Determine the (x, y) coordinate at the center of the cell enclosing the given text.  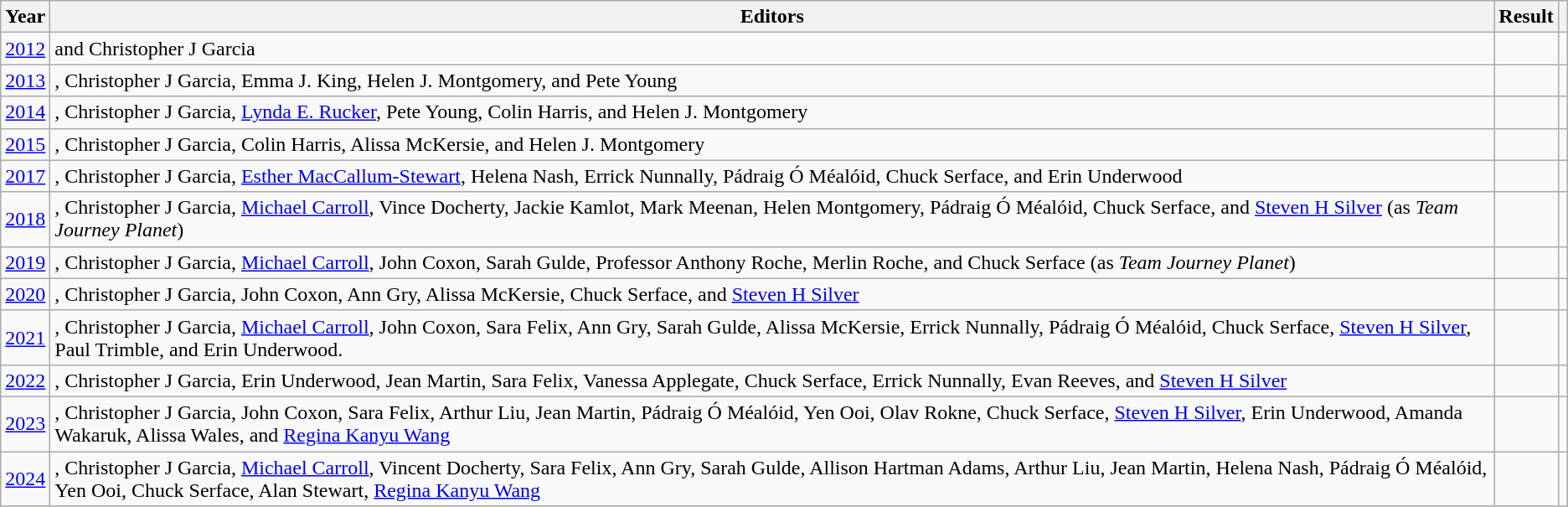
2024 (25, 478)
, Christopher J Garcia, Lynda E. Rucker, Pete Young, Colin Harris, and Helen J. Montgomery (772, 112)
2014 (25, 112)
2015 (25, 144)
and Christopher J Garcia (772, 49)
2023 (25, 424)
2019 (25, 262)
2021 (25, 337)
, Christopher J Garcia, John Coxon, Ann Gry, Alissa McKersie, Chuck Serface, and Steven H Silver (772, 294)
2022 (25, 380)
, Christopher J Garcia, Erin Underwood, Jean Martin, Sara Felix, Vanessa Applegate, Chuck Serface, Errick Nunnally, Evan Reeves, and Steven H Silver (772, 380)
, Christopher J Garcia, Emma J. King, Helen J. Montgomery, and Pete Young (772, 80)
2012 (25, 49)
2018 (25, 220)
Editors (772, 17)
2013 (25, 80)
Result (1526, 17)
2017 (25, 176)
, Christopher J Garcia, Michael Carroll, John Coxon, Sarah Gulde, Professor Anthony Roche, Merlin Roche, and Chuck Serface (as Team Journey Planet) (772, 262)
Year (25, 17)
, Christopher J Garcia, Colin Harris, Alissa McKersie, and Helen J. Montgomery (772, 144)
, Christopher J Garcia, Esther MacCallum-Stewart, Helena Nash, Errick Nunnally, Pádraig Ó Méalóid, Chuck Serface, and Erin Underwood (772, 176)
2020 (25, 294)
